Determine the (X, Y) coordinate at the center of the cell enclosing the given text.  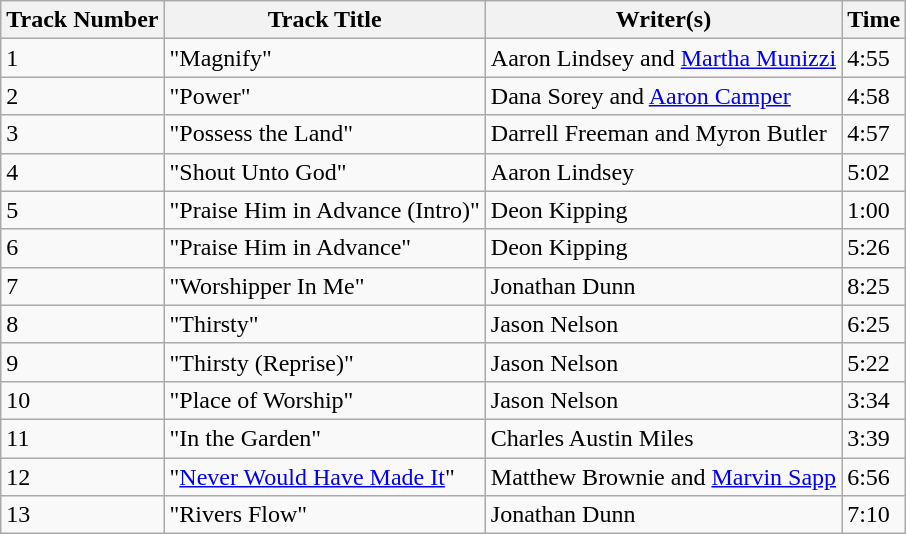
8 (82, 324)
"Possess the Land" (324, 134)
4:55 (874, 58)
Darrell Freeman and Myron Butler (663, 134)
10 (82, 400)
12 (82, 477)
6:56 (874, 477)
Matthew Brownie and Marvin Sapp (663, 477)
Charles Austin Miles (663, 438)
Writer(s) (663, 20)
"Worshipper In Me" (324, 286)
13 (82, 515)
1:00 (874, 210)
4 (82, 172)
11 (82, 438)
"Thirsty" (324, 324)
Dana Sorey and Aaron Camper (663, 96)
Time (874, 20)
"Praise Him in Advance" (324, 248)
"Rivers Flow" (324, 515)
6 (82, 248)
"Praise Him in Advance (Intro)" (324, 210)
3:34 (874, 400)
4:58 (874, 96)
"Magnify" (324, 58)
Aaron Lindsey and Martha Munizzi (663, 58)
5:02 (874, 172)
5 (82, 210)
3 (82, 134)
"Shout Unto God" (324, 172)
Track Title (324, 20)
7 (82, 286)
"Thirsty (Reprise)" (324, 362)
1 (82, 58)
9 (82, 362)
6:25 (874, 324)
7:10 (874, 515)
5:26 (874, 248)
"Never Would Have Made It" (324, 477)
2 (82, 96)
Aaron Lindsey (663, 172)
5:22 (874, 362)
3:39 (874, 438)
"In the Garden" (324, 438)
8:25 (874, 286)
"Power" (324, 96)
4:57 (874, 134)
"Place of Worship" (324, 400)
Track Number (82, 20)
